Detect which cell encompasses the target text, then output its (x, y) center coordinate. 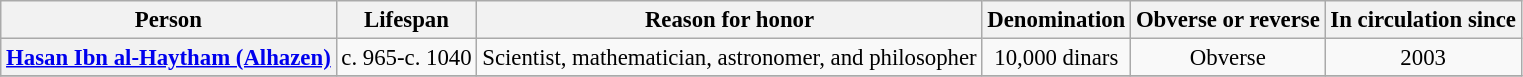
Lifespan (406, 20)
Person (168, 20)
In circulation since (1423, 20)
c. 965-c. 1040 (406, 58)
Reason for honor (730, 20)
Obverse or reverse (1228, 20)
Denomination (1056, 20)
2003 (1423, 58)
Scientist, mathematician, astronomer, and philosopher (730, 58)
Hasan Ibn al-Haytham (Alhazen) (168, 58)
10,000 dinars (1056, 58)
Obverse (1228, 58)
